Output the [x, y] coordinate of the center of the cell containing the given text.  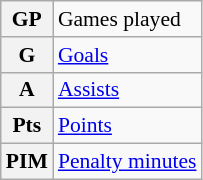
G [27, 55]
Goals [128, 55]
PIM [27, 162]
Assists [128, 90]
Points [128, 126]
Pts [27, 126]
A [27, 90]
Penalty minutes [128, 162]
GP [27, 19]
Games played [128, 19]
